Search for the cell housing the specified text and yield its [x, y] center coordinate. 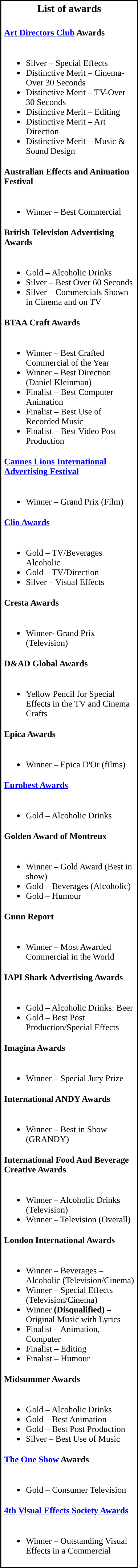
International Food And Beverage Creative Awards [69, 1165]
Winner – Best Commercial [69, 207]
Gunn Report [69, 916]
The One Show Awards [69, 1459]
Cannes Lions International Advertising Festival [69, 466]
IAPI Shark Advertising Awards [69, 977]
Winner – Outstanding Visual Effects in a Commercial [69, 1541]
Cresta Awards [69, 602]
Golden Award of Montreux [69, 836]
International ANDY Awards [69, 1099]
Winner- Grand Prix (Television) [69, 633]
Imagina Awards [69, 1048]
Gold – Alcoholic DrinksSilver – Best Over 60 SecondsSilver – Commercials Shown in Cinema and on TV [69, 282]
Gold – Alcoholic Drinks: BeerGold – Best Post Production/Special Effects [69, 1012]
Gold – Consumer Television [69, 1485]
Gold – Alcoholic Drinks [69, 811]
Winner – Best in Show (GRANDY) [69, 1129]
Australian Effects and Animation Festival [69, 177]
List of awards [69, 9]
4th Visual Effects Society Awards [69, 1510]
Winner – Most Awarded Commercial in the World [69, 947]
Winner – Grand Prix (Film) [69, 497]
Winner – Special Jury Prize [69, 1074]
Winner – Gold Award (Best in show)Gold – Beverages (Alcoholic)Gold – Humour [69, 876]
London International Awards [69, 1240]
Clio Awards [69, 522]
Winner – Alcoholic Drinks (Television)Winner – Television (Overall) [69, 1205]
Winner – Epica D'Or (films) [69, 759]
Epica Awards [69, 734]
Gold – TV/Beverages AlcoholicGold – TV/DirectionSilver – Visual Effects [69, 562]
Gold – Alcoholic DrinksGold – Best AnimationGold – Best Post ProductionSilver – Best Use of Music [69, 1419]
Art Directors Club Awards [69, 33]
Midsummer Awards [69, 1379]
BTAA Craft Awards [69, 322]
D&AD Global Awards [69, 663]
Yellow Pencil for Special Effects in the TV and Cinema Crafts [69, 699]
Eurobest Awards [69, 785]
British Television Advertising Awards [69, 237]
